Locate the cell with the specified text and output its [X, Y] center coordinate. 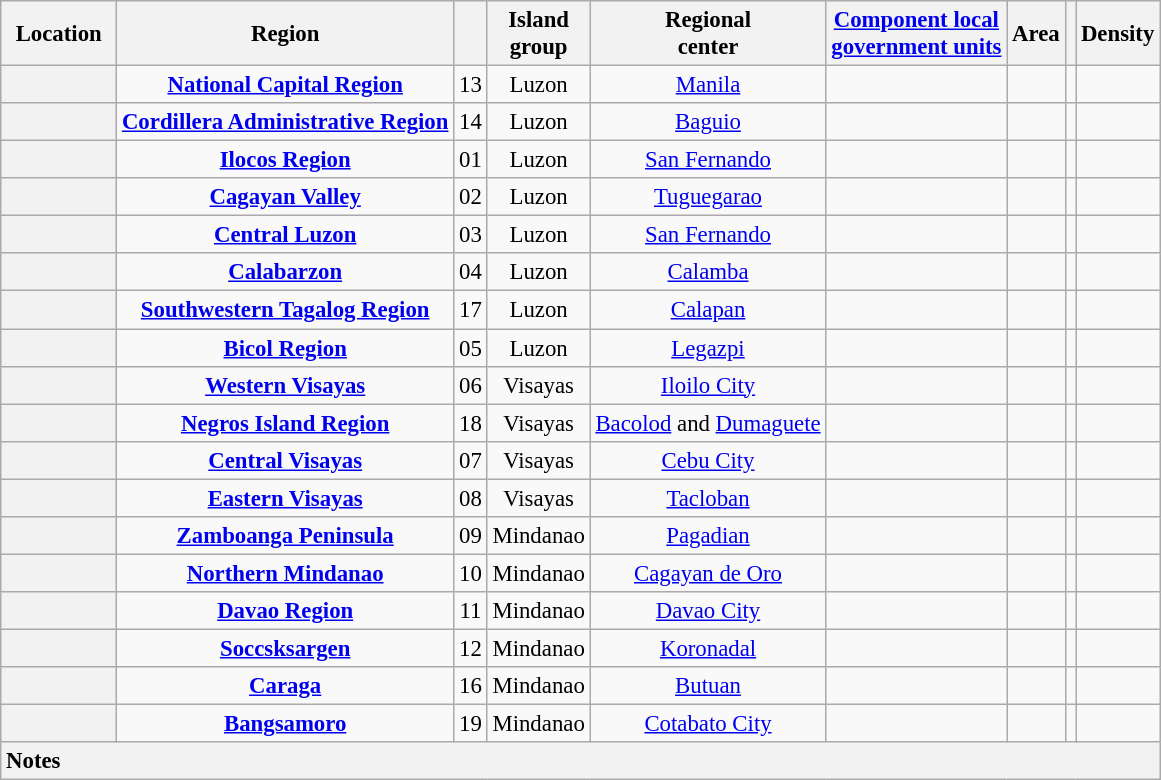
Davao Region [286, 611]
Baguio [708, 122]
18 [470, 423]
Tacloban [708, 498]
Western Visayas [286, 385]
Calabarzon [286, 273]
Legazpi [708, 348]
Cordillera Administrative Region [286, 122]
Butuan [708, 686]
09 [470, 536]
Notes [580, 761]
Regionalcenter [708, 34]
Bangsamoro [286, 724]
Soccsksargen [286, 648]
03 [470, 235]
Cagayan Valley [286, 197]
Calapan [708, 310]
Koronadal [708, 648]
08 [470, 498]
Cebu City [708, 460]
Cotabato City [708, 724]
Central Luzon [286, 235]
Density [1118, 34]
Iloilo City [708, 385]
Negros Island Region [286, 423]
Islandgroup [538, 34]
16 [470, 686]
11 [470, 611]
19 [470, 724]
Northern Mindanao [286, 573]
National Capital Region [286, 85]
Caraga [286, 686]
10 [470, 573]
Region [286, 34]
Southwestern Tagalog Region [286, 310]
Calamba [708, 273]
Area [1036, 34]
05 [470, 348]
13 [470, 85]
Cagayan de Oro [708, 573]
Tuguegarao [708, 197]
Bicol Region [286, 348]
07 [470, 460]
01 [470, 160]
Manila [708, 85]
Location [59, 34]
Pagadian [708, 536]
06 [470, 385]
Bacolod and Dumaguete [708, 423]
02 [470, 197]
17 [470, 310]
Central Visayas [286, 460]
04 [470, 273]
Ilocos Region [286, 160]
Eastern Visayas [286, 498]
Davao City [708, 611]
Zamboanga Peninsula [286, 536]
Component localgovernment units [916, 34]
14 [470, 122]
12 [470, 648]
